Find where the given text appears and provide that cell's center as (X, Y) coordinate. 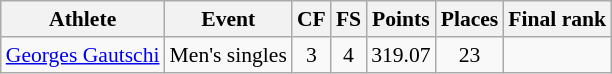
319.07 (400, 55)
23 (470, 55)
3 (312, 55)
Final rank (557, 19)
Athlete (83, 19)
FS (348, 19)
Points (400, 19)
CF (312, 19)
Places (470, 19)
Georges Gautschi (83, 55)
Men's singles (228, 55)
4 (348, 55)
Event (228, 19)
